Provide the (X, Y) coordinate of the cell's center where the given text is located.  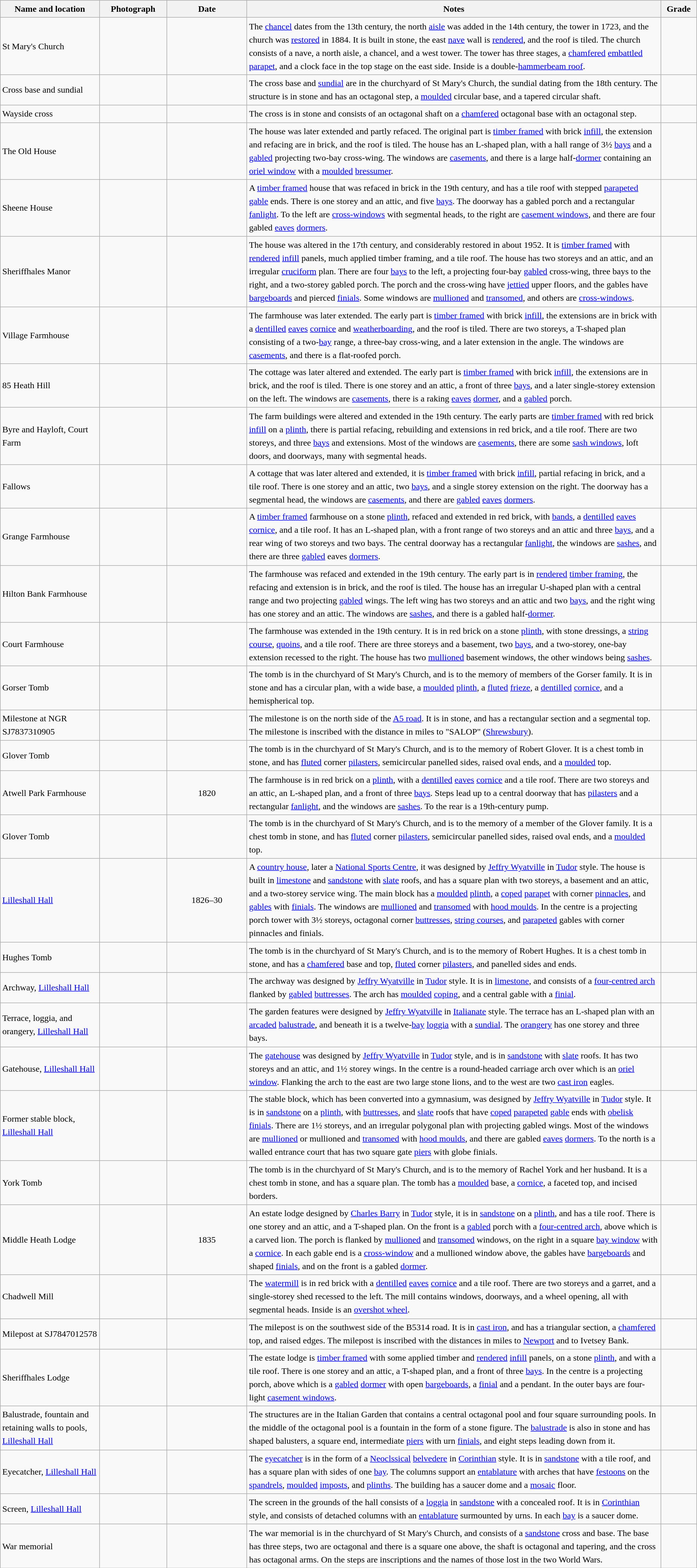
Terrace, loggia, and orangery, Lilleshall Hall (50, 1025)
War memorial (50, 1546)
Byre and Hayloft, Court Farm (50, 436)
1820 (207, 793)
Milestone at NGR SJ7837310905 (50, 725)
Date (207, 9)
Archway, Lilleshall Hall (50, 987)
Sheriffhales Lodge (50, 1378)
Sheriffhales Manor (50, 271)
Gorser Tomb (50, 688)
Grade (679, 9)
Wayside cross (50, 114)
The cross is in stone and consists of an octagonal shaft on a chamfered octagonal base with an octagonal step. (454, 114)
St Mary's Church (50, 46)
Chadwell Mill (50, 1296)
1826–30 (207, 900)
Notes (454, 9)
The Old House (50, 151)
Name and location (50, 9)
Photograph (133, 9)
Screen, Lilleshall Hall (50, 1509)
Fallows (50, 486)
Cross base and sundial (50, 90)
Balustrade, fountain and retaining walls to pools, Lilleshall Hall (50, 1428)
Gatehouse, Lilleshall Hall (50, 1068)
Atwell Park Farmhouse (50, 793)
Sheene House (50, 208)
Hughes Tomb (50, 957)
Court Farmhouse (50, 644)
Hilton Bank Farmhouse (50, 594)
Lilleshall Hall (50, 900)
York Tomb (50, 1182)
Village Farmhouse (50, 335)
1835 (207, 1240)
Former stable block, Lilleshall Hall (50, 1126)
Grange Farmhouse (50, 537)
Eyecatcher, Lilleshall Hall (50, 1472)
Milepost at SJ7847012578 (50, 1334)
85 Heath Hill (50, 385)
Middle Heath Lodge (50, 1240)
